Locate the cell with the specified text and output its [x, y] center coordinate. 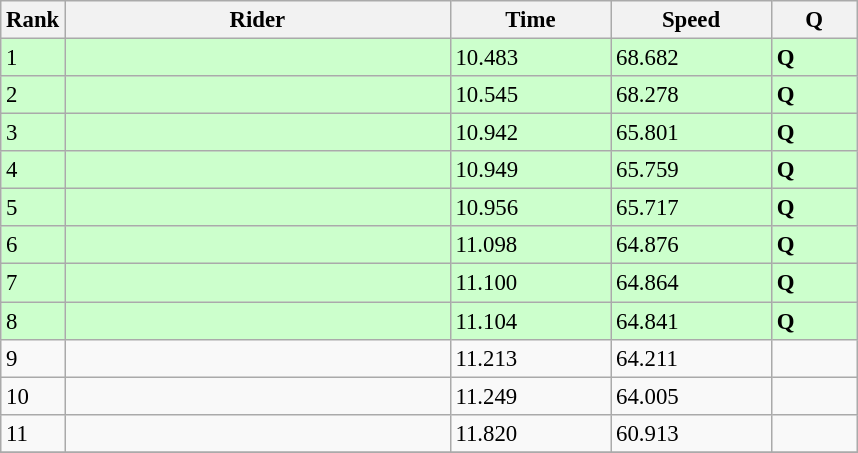
10.949 [530, 170]
10.483 [530, 58]
11 [33, 433]
6 [33, 245]
60.913 [692, 433]
3 [33, 133]
11.104 [530, 321]
64.841 [692, 321]
1 [33, 58]
11.213 [530, 358]
64.864 [692, 283]
9 [33, 358]
68.682 [692, 58]
10 [33, 396]
4 [33, 170]
10.545 [530, 95]
10.942 [530, 133]
7 [33, 283]
Time [530, 20]
11.820 [530, 433]
2 [33, 95]
10.956 [530, 208]
5 [33, 208]
68.278 [692, 95]
65.759 [692, 170]
11.100 [530, 283]
11.249 [530, 396]
Speed [692, 20]
Rider [258, 20]
65.801 [692, 133]
65.717 [692, 208]
8 [33, 321]
64.211 [692, 358]
11.098 [530, 245]
64.005 [692, 396]
64.876 [692, 245]
Rank [33, 20]
